Determine the [x, y] coordinate at the center of the cell enclosing the given text.  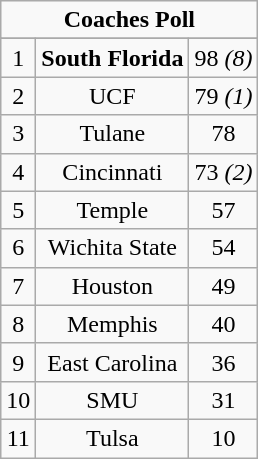
Memphis [112, 324]
9 [18, 362]
11 [18, 438]
31 [224, 400]
49 [224, 286]
South Florida [112, 58]
Tulane [112, 134]
Tulsa [112, 438]
Wichita State [112, 248]
Temple [112, 210]
Houston [112, 286]
4 [18, 172]
6 [18, 248]
5 [18, 210]
7 [18, 286]
1 [18, 58]
East Carolina [112, 362]
8 [18, 324]
36 [224, 362]
54 [224, 248]
SMU [112, 400]
57 [224, 210]
3 [18, 134]
78 [224, 134]
98 (8) [224, 58]
UCF [112, 96]
Coaches Poll [130, 20]
40 [224, 324]
79 (1) [224, 96]
73 (2) [224, 172]
2 [18, 96]
Cincinnati [112, 172]
